Identify which cell holds the provided text, then report its [x, y] central coordinate. 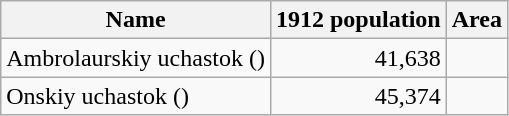
45,374 [358, 96]
Onskiy uchastok () [136, 96]
41,638 [358, 58]
Ambrolaurskiy uchastok () [136, 58]
Area [476, 20]
Name [136, 20]
1912 population [358, 20]
